Detect which cell encompasses the target text, then output its [x, y] center coordinate. 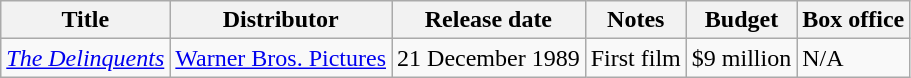
First film [636, 58]
The Delinquents [86, 58]
Title [86, 20]
Release date [489, 20]
Box office [854, 20]
Budget [741, 20]
Distributor [281, 20]
Notes [636, 20]
N/A [854, 58]
Warner Bros. Pictures [281, 58]
21 December 1989 [489, 58]
$9 million [741, 58]
